Search for the cell housing the specified text and yield its (x, y) center coordinate. 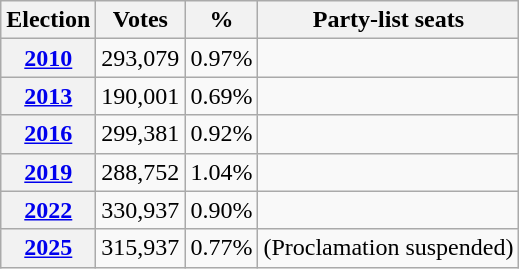
0.97% (222, 58)
330,937 (140, 210)
0.77% (222, 248)
2025 (48, 248)
2016 (48, 134)
2013 (48, 96)
0.92% (222, 134)
2019 (48, 172)
2022 (48, 210)
Election (48, 20)
0.69% (222, 96)
Party-list seats (388, 20)
299,381 (140, 134)
190,001 (140, 96)
288,752 (140, 172)
2010 (48, 58)
293,079 (140, 58)
Votes (140, 20)
% (222, 20)
0.90% (222, 210)
315,937 (140, 248)
(Proclamation suspended) (388, 248)
1.04% (222, 172)
